Scan for the cell matching the given text and deliver its [X, Y] coordinate at center. 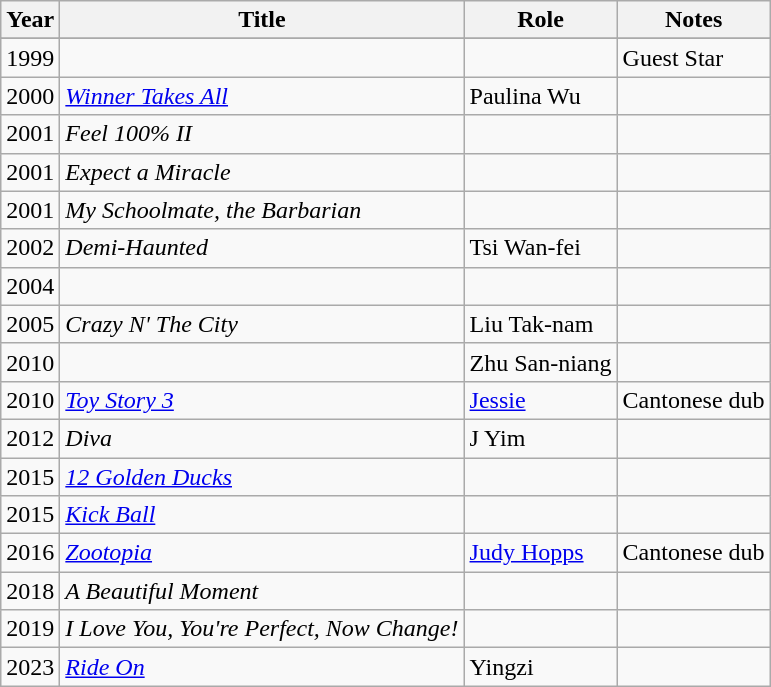
Jessie [540, 400]
Winner Takes All [262, 96]
Judy Hopps [540, 553]
My Schoolmate, the Barbarian [262, 210]
Liu Tak-nam [540, 324]
Paulina Wu [540, 96]
Zootopia [262, 553]
Role [540, 20]
Title [262, 20]
I Love You, You're Perfect, Now Change! [262, 629]
2019 [30, 629]
2002 [30, 248]
Crazy N' The City [262, 324]
2004 [30, 286]
Feel 100% II [262, 134]
Ride On [262, 667]
Year [30, 20]
J Yim [540, 438]
Demi-Haunted [262, 248]
Yingzi [540, 667]
2005 [30, 324]
Diva [262, 438]
2023 [30, 667]
2000 [30, 96]
Toy Story 3 [262, 400]
2012 [30, 438]
Zhu San-niang [540, 362]
Kick Ball [262, 515]
Expect a Miracle [262, 172]
Guest Star [694, 58]
Tsi Wan-fei [540, 248]
A Beautiful Moment [262, 591]
Notes [694, 20]
2018 [30, 591]
2016 [30, 553]
1999 [30, 58]
12 Golden Ducks [262, 477]
